Return (X, Y) of the center of cell containing provided text 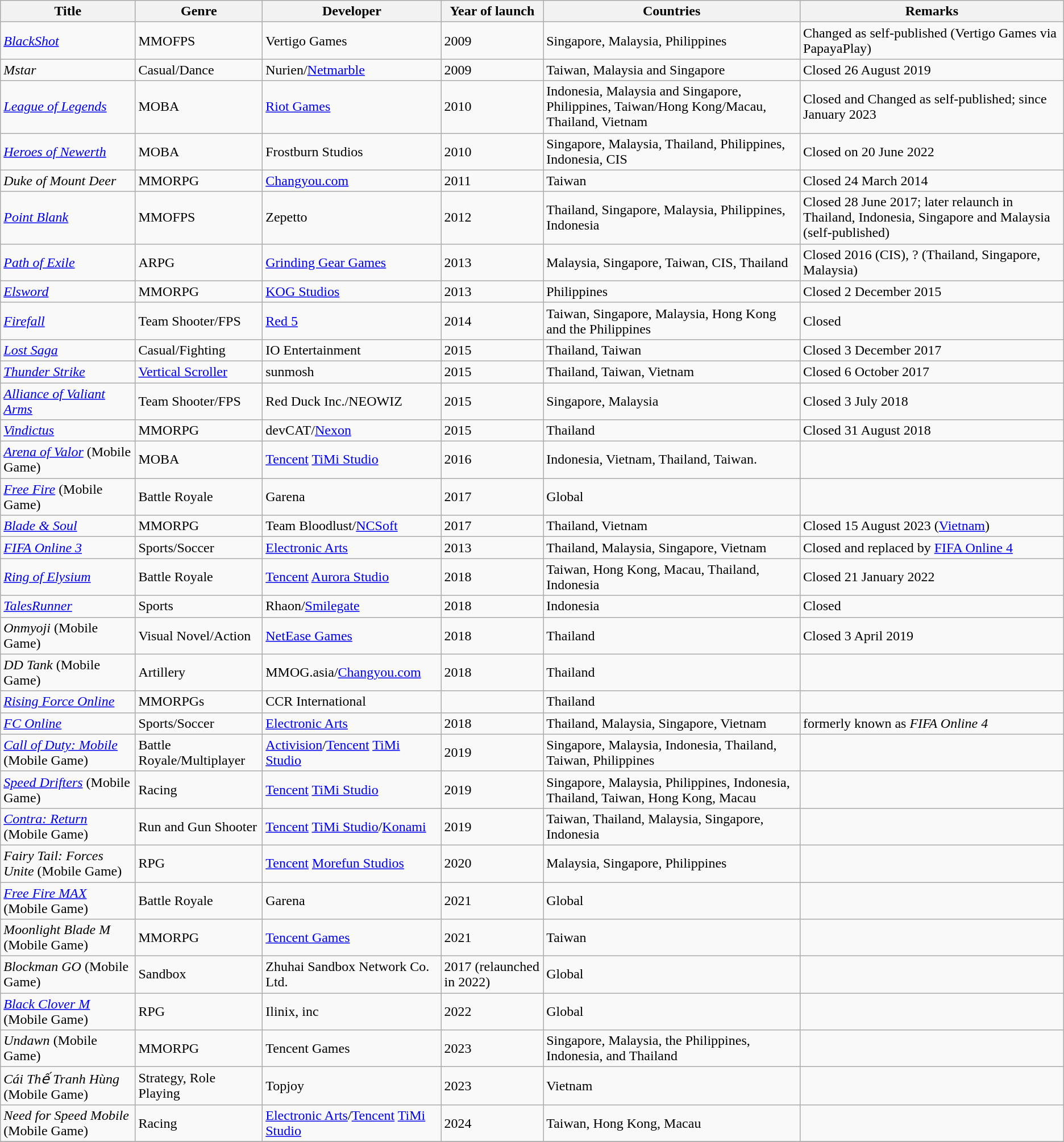
Visual Novel/Action (199, 635)
Taiwan, Hong Kong, Macau, Thailand, Indonesia (672, 577)
Singapore, Malaysia, Indonesia, Thailand, Taiwan, Philippines (672, 752)
Thunder Strike (68, 372)
devCAT/Nexon (352, 431)
Red Duck Inc./NEOWIZ (352, 401)
2022 (492, 1011)
Singapore, Malaysia, Philippines (672, 41)
Ilinix, inc (352, 1011)
Topjoy (352, 1086)
Singapore, Malaysia, Thailand, Philippines, Indonesia, CIS (672, 151)
2017 (relaunched in 2022) (492, 975)
Closed on 20 June 2022 (932, 151)
Free Fire (Mobile Game) (68, 497)
Closed 3 April 2019 (932, 635)
MMORPGs (199, 702)
sunmosh (352, 372)
Vertical Scroller (199, 372)
Free Fire MAX (Mobile Game) (68, 900)
Closed 21 January 2022 (932, 577)
Closed and replaced by FIFA Online 4 (932, 548)
Closed 3 December 2017 (932, 350)
Need for Speed Mobile (Mobile Game) (68, 1123)
Thailand, Vietnam (672, 526)
Firefall (68, 320)
Casual/Fighting (199, 350)
Closed 15 August 2023 (Vietnam) (932, 526)
Zepetto (352, 218)
2014 (492, 320)
Black Clover M (Mobile Game) (68, 1011)
League of Legends (68, 107)
Closed 26 August 2019 (932, 70)
Thailand, Taiwan (672, 350)
Vertigo Games (352, 41)
Electronic Arts/Tencent TiMi Studio (352, 1123)
2012 (492, 218)
Singapore, Malaysia (672, 401)
Alliance of Valiant Arms (68, 401)
Casual/Dance (199, 70)
Singapore, Malaysia, the Philippines, Indonesia, and Thailand (672, 1049)
Developer (352, 11)
Undawn (Mobile Game) (68, 1049)
Team Bloodlust/NCSoft (352, 526)
Blade & Soul (68, 526)
MMOG.asia/Changyou.com (352, 673)
Zhuhai Sandbox Network Co. Ltd. (352, 975)
Taiwan, Malaysia and Singapore (672, 70)
Tencent TiMi Studio/Konami (352, 826)
Elsword (68, 291)
2020 (492, 864)
Closed 2016 (CIS), ? (Thailand, Singapore, Malaysia) (932, 262)
Changyou.com (352, 181)
Moonlight Blade M (Mobile Game) (68, 937)
formerly known as FIFA Online 4 (932, 723)
Tencent Aurora Studio (352, 577)
Heroes of Newerth (68, 151)
Singapore, Malaysia, Philippines, Indonesia, Thailand, Taiwan, Hong Kong, Macau (672, 790)
2024 (492, 1123)
Grinding Gear Games (352, 262)
FIFA Online 3 (68, 548)
Title (68, 11)
Onmyoji (Mobile Game) (68, 635)
Blockman GO (Mobile Game) (68, 975)
Countries (672, 11)
2011 (492, 181)
FC Online (68, 723)
Remarks (932, 11)
Tencent Morefun Studios (352, 864)
ARPG (199, 262)
Vietnam (672, 1086)
Closed 3 July 2018 (932, 401)
Closed 24 March 2014 (932, 181)
KOG Studios (352, 291)
Lost Saga (68, 350)
Battle Royale/Multiplayer (199, 752)
Red 5 (352, 320)
2016 (492, 460)
Changed as self-published (Vertigo Games via PapayaPlay) (932, 41)
NetEase Games (352, 635)
Malaysia, Singapore, Philippines (672, 864)
Fairy Tail: Forces Unite (Mobile Game) (68, 864)
Closed 2 December 2015 (932, 291)
Path of Exile (68, 262)
Call of Duty: Mobile (Mobile Game) (68, 752)
Rising Force Online (68, 702)
Indonesia (672, 606)
IO Entertainment (352, 350)
TalesRunner (68, 606)
Artillery (199, 673)
Thailand, Taiwan, Vietnam (672, 372)
BlackShot (68, 41)
Riot Games (352, 107)
DD Tank (Mobile Game) (68, 673)
Philippines (672, 291)
Vindictus (68, 431)
Taiwan, Thailand, Malaysia, Singapore, Indonesia (672, 826)
Genre (199, 11)
CCR International (352, 702)
Speed Drifters (Mobile Game) (68, 790)
Closed 31 August 2018 (932, 431)
Run and Gun Shooter (199, 826)
Activision/Tencent TiMi Studio (352, 752)
Malaysia, Singapore, Taiwan, CIS, Thailand (672, 262)
Thailand, Singapore, Malaysia, Philippines, Indonesia (672, 218)
Closed and Changed as self-published; since January 2023 (932, 107)
Mstar (68, 70)
Indonesia, Vietnam, Thailand, Taiwan. (672, 460)
Ring of Elysium (68, 577)
Taiwan, Singapore, Malaysia, Hong Kong and the Philippines (672, 320)
Year of launch (492, 11)
Sandbox (199, 975)
Cái Thế Tranh Hùng (Mobile Game) (68, 1086)
Taiwan, Hong Kong, Macau (672, 1123)
Point Blank (68, 218)
Contra: Return (Mobile Game) (68, 826)
Indonesia, Malaysia and Singapore, Philippines, Taiwan/Hong Kong/Macau, Thailand, Vietnam (672, 107)
Arena of Valor (Mobile Game) (68, 460)
Sports (199, 606)
Rhaon/Smilegate (352, 606)
Strategy, Role Playing (199, 1086)
Nurien/Netmarble (352, 70)
Frostburn Studios (352, 151)
Duke of Mount Deer (68, 181)
Closed 28 June 2017; later relaunch in Thailand, Indonesia, Singapore and Malaysia (self-published) (932, 218)
Closed 6 October 2017 (932, 372)
